Determine the (x, y) coordinate at the center of the cell enclosing the given text.  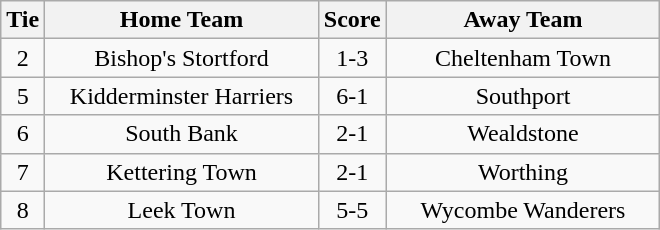
Cheltenham Town (523, 58)
Wycombe Wanderers (523, 210)
Southport (523, 96)
Bishop's Stortford (182, 58)
Away Team (523, 20)
5 (23, 96)
Leek Town (182, 210)
Score (352, 20)
Tie (23, 20)
Wealdstone (523, 134)
Kidderminster Harriers (182, 96)
Kettering Town (182, 172)
South Bank (182, 134)
2 (23, 58)
6-1 (352, 96)
Home Team (182, 20)
6 (23, 134)
5-5 (352, 210)
1-3 (352, 58)
7 (23, 172)
Worthing (523, 172)
8 (23, 210)
